Return (X, Y) of the center of cell containing provided text 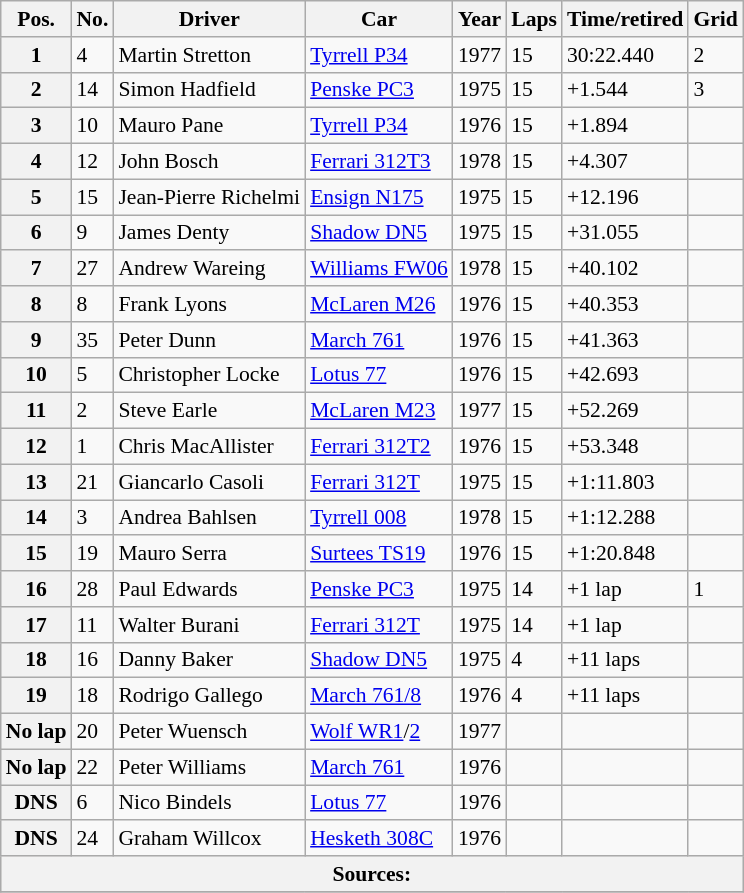
Walter Burani (209, 625)
7 (36, 269)
Surtees TS19 (379, 554)
Tyrrell 008 (379, 518)
30:22.440 (625, 55)
+31.055 (625, 233)
Car (379, 19)
Peter Dunn (209, 340)
+4.307 (625, 162)
Peter Wuensch (209, 732)
John Bosch (209, 162)
22 (92, 767)
Ensign N175 (379, 197)
Williams FW06 (379, 269)
Rodrigo Gallego (209, 696)
Mauro Pane (209, 126)
+1.544 (625, 90)
Martin Stretton (209, 55)
Steve Earle (209, 411)
March 761/8 (379, 696)
Frank Lyons (209, 304)
Pos. (36, 19)
35 (92, 340)
Andrea Bahlsen (209, 518)
17 (36, 625)
24 (92, 839)
+41.363 (625, 340)
Nico Bindels (209, 803)
Mauro Serra (209, 554)
Peter Williams (209, 767)
Chris MacAllister (209, 447)
Danny Baker (209, 660)
+40.353 (625, 304)
Time/retired (625, 19)
Ferrari 312T2 (379, 447)
+40.102 (625, 269)
13 (36, 482)
+42.693 (625, 375)
Year (480, 19)
+1.894 (625, 126)
+53.348 (625, 447)
Driver (209, 19)
Jean-Pierre Richelmi (209, 197)
McLaren M26 (379, 304)
21 (92, 482)
McLaren M23 (379, 411)
Christopher Locke (209, 375)
Hesketh 308C (379, 839)
Paul Edwards (209, 589)
27 (92, 269)
Sources: (372, 874)
+1:20.848 (625, 554)
James Denty (209, 233)
+1:12.288 (625, 518)
Giancarlo Casoli (209, 482)
+1:11.803 (625, 482)
Andrew Wareing (209, 269)
+12.196 (625, 197)
Laps (534, 19)
Simon Hadfield (209, 90)
28 (92, 589)
Ferrari 312T3 (379, 162)
+52.269 (625, 411)
20 (92, 732)
No. (92, 19)
Grid (716, 19)
Wolf WR1/2 (379, 732)
Graham Willcox (209, 839)
